Detect which cell encompasses the target text, then output its (X, Y) center coordinate. 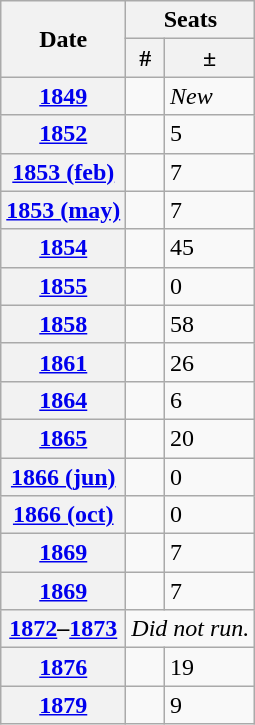
1853 (may) (64, 210)
1879 (64, 705)
45 (210, 248)
1852 (64, 134)
# (146, 58)
1866 (oct) (64, 515)
Did not run. (190, 629)
1858 (64, 324)
Seats (190, 20)
6 (210, 400)
New (210, 96)
1872–1873 (64, 629)
20 (210, 438)
26 (210, 362)
1876 (64, 667)
1866 (jun) (64, 477)
58 (210, 324)
1861 (64, 362)
1865 (64, 438)
1855 (64, 286)
1849 (64, 96)
1864 (64, 400)
19 (210, 667)
1853 (feb) (64, 172)
± (210, 58)
5 (210, 134)
Date (64, 39)
1854 (64, 248)
9 (210, 705)
